Pinpoint the cell where the given text exists, returning its [x, y] midpoint coordinate. 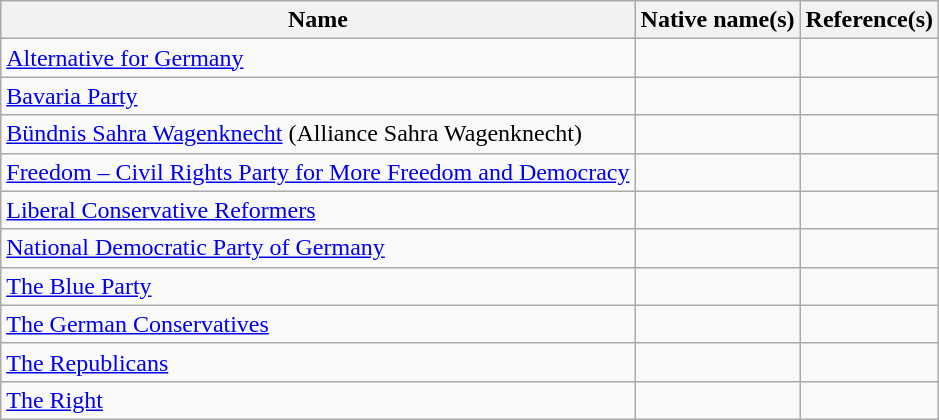
The Blue Party [318, 286]
The Republicans [318, 362]
Liberal Conservative Reformers [318, 210]
Freedom – Civil Rights Party for More Freedom and Democracy [318, 172]
Name [318, 20]
Native name(s) [718, 20]
The German Conservatives [318, 324]
Reference(s) [870, 20]
The Right [318, 400]
Bündnis Sahra Wagenknecht (Alliance Sahra Wagenknecht) [318, 134]
Bavaria Party [318, 96]
Alternative for Germany [318, 58]
National Democratic Party of Germany [318, 248]
